Locate the cell with the specified text and output its (X, Y) center coordinate. 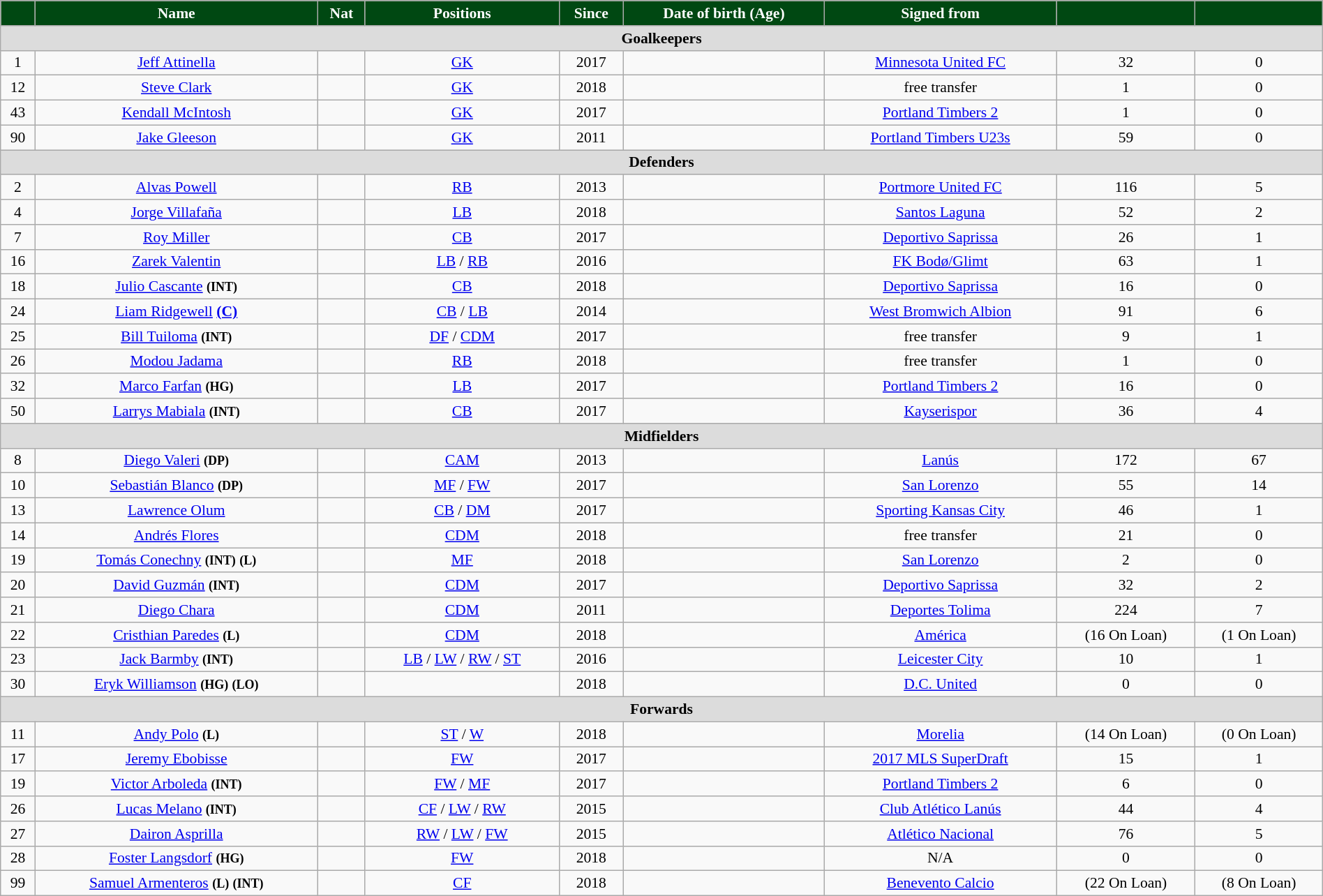
46 (1126, 511)
LB / LW / RW / ST (462, 659)
2014 (591, 312)
Leicester City (941, 659)
Atlético Nacional (941, 834)
Bill Tuiloma (INT) (176, 336)
Jake Gleeson (176, 137)
América (941, 635)
DF / CDM (462, 336)
CF (462, 883)
Benevento Calcio (941, 883)
FW / MF (462, 784)
Julio Cascante (INT) (176, 287)
CAM (462, 461)
Forwards (661, 710)
Eryk Williamson (HG) (LO) (176, 685)
Kendall McIntosh (176, 113)
36 (1126, 411)
Steve Clark (176, 88)
30 (18, 685)
Sporting Kansas City (941, 511)
Andrés Flores (176, 535)
17 (18, 759)
Modou Jadama (176, 361)
63 (1126, 262)
Jorge Villafaña (176, 212)
(1 On Loan) (1259, 635)
David Guzmán (INT) (176, 585)
FK Bodø/Glimt (941, 262)
Foster Langsdorf (HG) (176, 858)
52 (1126, 212)
91 (1126, 312)
Since (591, 13)
CB / DM (462, 511)
Victor Arboleda (INT) (176, 784)
Deportes Tolima (941, 610)
Andy Polo (L) (176, 734)
13 (18, 511)
Positions (462, 13)
Lanús (941, 461)
Tomás Conechny (INT) (L) (176, 560)
Midfielders (661, 436)
RW / LW / FW (462, 834)
Liam Ridgewell (C) (176, 312)
Diego Valeri (DP) (176, 461)
18 (18, 287)
Portland Timbers U23s (941, 137)
224 (1126, 610)
Jeff Attinella (176, 63)
76 (1126, 834)
50 (18, 411)
LB / RB (462, 262)
(22 On Loan) (1126, 883)
ST / W (462, 734)
Roy Miller (176, 237)
Club Atlético Lanús (941, 809)
116 (1126, 188)
24 (18, 312)
Sebastián Blanco (DP) (176, 486)
Zarek Valentin (176, 262)
Dairon Asprilla (176, 834)
55 (1126, 486)
Jeremy Ebobisse (176, 759)
11 (18, 734)
Signed from (941, 13)
Defenders (661, 163)
Minnesota United FC (941, 63)
Lawrence Olum (176, 511)
25 (18, 336)
43 (18, 113)
CB / LB (462, 312)
27 (18, 834)
West Bromwich Albion (941, 312)
Nat (341, 13)
Diego Chara (176, 610)
Name (176, 13)
N/A (941, 858)
Portmore United FC (941, 188)
Jack Barmby (INT) (176, 659)
(8 On Loan) (1259, 883)
Morelia (941, 734)
Goalkeepers (661, 38)
23 (18, 659)
Santos Laguna (941, 212)
MF (462, 560)
12 (18, 88)
(0 On Loan) (1259, 734)
Lucas Melano (INT) (176, 809)
28 (18, 858)
MF / FW (462, 486)
99 (18, 883)
2017 MLS SuperDraft (941, 759)
90 (18, 137)
Samuel Armenteros (L) (INT) (176, 883)
Marco Farfan (HG) (176, 387)
CF / LW / RW (462, 809)
44 (1126, 809)
172 (1126, 461)
22 (18, 635)
67 (1259, 461)
59 (1126, 137)
8 (18, 461)
Cristhian Paredes (L) (176, 635)
Date of birth (Age) (724, 13)
Larrys Mabiala (INT) (176, 411)
(16 On Loan) (1126, 635)
Kayserispor (941, 411)
(14 On Loan) (1126, 734)
9 (1126, 336)
D.C. United (941, 685)
20 (18, 585)
Alvas Powell (176, 188)
15 (1126, 759)
